Pinpoint the cell where the given text exists, returning its (x, y) midpoint coordinate. 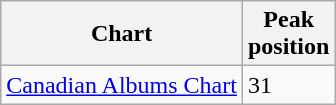
Canadian Albums Chart (122, 85)
31 (288, 85)
Peakposition (288, 34)
Chart (122, 34)
